Scan for the cell matching the given text and deliver its [X, Y] coordinate at center. 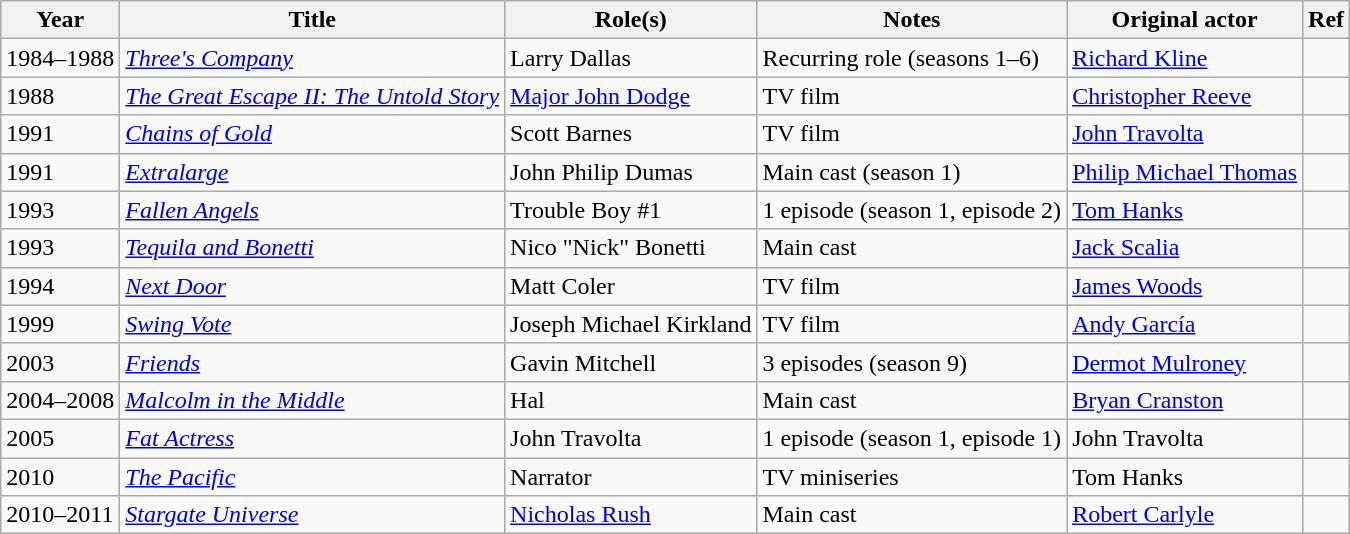
Trouble Boy #1 [631, 210]
1988 [60, 96]
Stargate Universe [312, 515]
Malcolm in the Middle [312, 400]
Major John Dodge [631, 96]
Extralarge [312, 172]
2010 [60, 477]
1999 [60, 324]
1994 [60, 286]
Three's Company [312, 58]
Larry Dallas [631, 58]
Philip Michael Thomas [1185, 172]
Fat Actress [312, 438]
Role(s) [631, 20]
The Great Escape II: The Untold Story [312, 96]
Next Door [312, 286]
Joseph Michael Kirkland [631, 324]
Robert Carlyle [1185, 515]
Chains of Gold [312, 134]
The Pacific [312, 477]
2004–2008 [60, 400]
Main cast (season 1) [912, 172]
2005 [60, 438]
2003 [60, 362]
John Philip Dumas [631, 172]
Nicholas Rush [631, 515]
Notes [912, 20]
1984–1988 [60, 58]
Scott Barnes [631, 134]
1 episode (season 1, episode 1) [912, 438]
Nico "Nick" Bonetti [631, 248]
Friends [312, 362]
Andy García [1185, 324]
Ref [1326, 20]
Bryan Cranston [1185, 400]
Title [312, 20]
Jack Scalia [1185, 248]
Tequila and Bonetti [312, 248]
Swing Vote [312, 324]
Hal [631, 400]
3 episodes (season 9) [912, 362]
James Woods [1185, 286]
Original actor [1185, 20]
Dermot Mulroney [1185, 362]
2010–2011 [60, 515]
Fallen Angels [312, 210]
Recurring role (seasons 1–6) [912, 58]
Matt Coler [631, 286]
Narrator [631, 477]
Year [60, 20]
Christopher Reeve [1185, 96]
1 episode (season 1, episode 2) [912, 210]
Richard Kline [1185, 58]
TV miniseries [912, 477]
Gavin Mitchell [631, 362]
